Return the [X, Y] coordinate for the center point of the cell that contains the specified text.  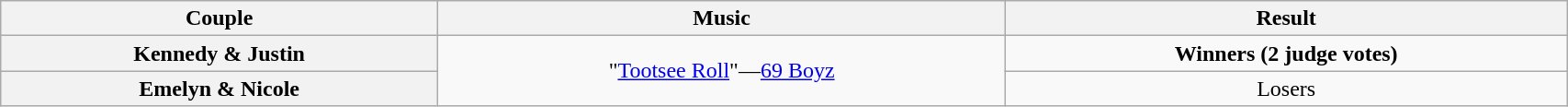
"Tootsee Roll"—69 Boyz [722, 71]
Result [1286, 18]
Music [722, 18]
Winners (2 judge votes) [1286, 53]
Kennedy & Justin [220, 53]
Couple [220, 18]
Emelyn & Nicole [220, 89]
Losers [1286, 89]
